Output the [X, Y] coordinate of the center of the cell containing the given text.  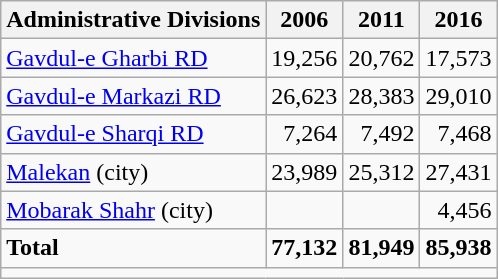
19,256 [304, 58]
7,492 [382, 134]
4,456 [458, 210]
Malekan (city) [134, 172]
23,989 [304, 172]
7,468 [458, 134]
Total [134, 248]
17,573 [458, 58]
2006 [304, 20]
27,431 [458, 172]
2016 [458, 20]
Gavdul-e Gharbi RD [134, 58]
29,010 [458, 96]
Gavdul-e Markazi RD [134, 96]
Gavdul-e Sharqi RD [134, 134]
77,132 [304, 248]
20,762 [382, 58]
26,623 [304, 96]
Administrative Divisions [134, 20]
Mobarak Shahr (city) [134, 210]
81,949 [382, 248]
85,938 [458, 248]
28,383 [382, 96]
7,264 [304, 134]
2011 [382, 20]
25,312 [382, 172]
